For the text-containing cell, return its midpoint in (X, Y) coordinate format. 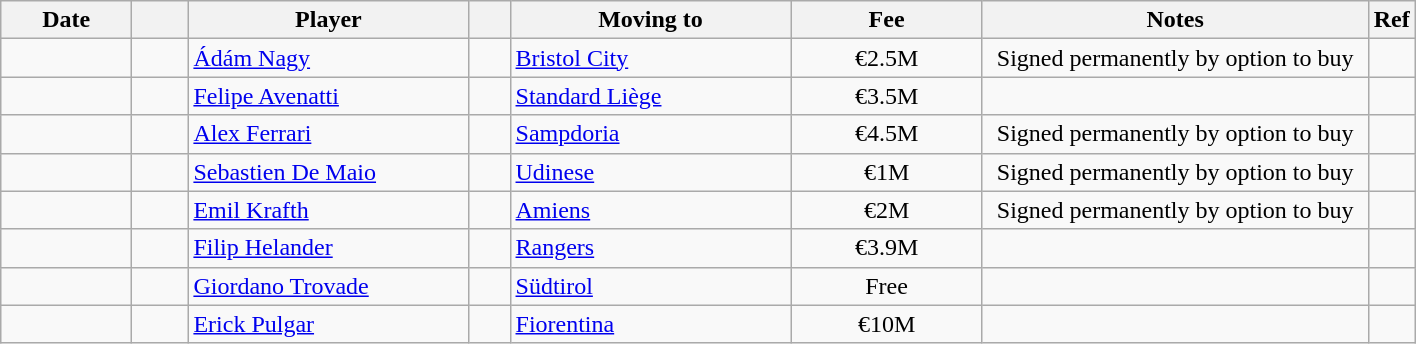
Filip Helander (328, 248)
€4.5M (886, 134)
Felipe Avenatti (328, 96)
Standard Liège (650, 96)
Alex Ferrari (328, 134)
€2M (886, 210)
Date (66, 20)
Bristol City (650, 58)
Erick Pulgar (328, 324)
Südtirol (650, 286)
Amiens (650, 210)
Udinese (650, 172)
€1M (886, 172)
Free (886, 286)
Giordano Trovade (328, 286)
€10M (886, 324)
Notes (1175, 20)
Ádám Nagy (328, 58)
Fiorentina (650, 324)
€2.5M (886, 58)
Player (328, 20)
Sebastien De Maio (328, 172)
€3.5M (886, 96)
Emil Krafth (328, 210)
€3.9M (886, 248)
Ref (1392, 20)
Sampdoria (650, 134)
Rangers (650, 248)
Moving to (650, 20)
Fee (886, 20)
